Detect which cell encompasses the target text, then output its (x, y) center coordinate. 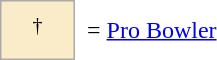
† (38, 30)
